Find where the given text appears and provide that cell's center as [X, Y] coordinate. 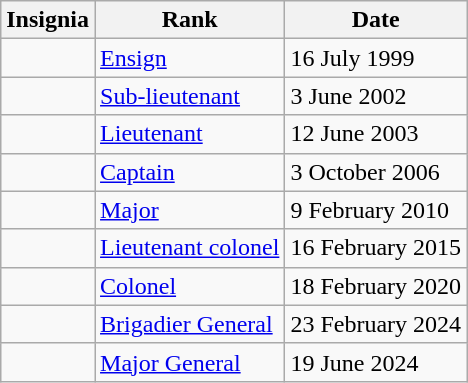
Major General [190, 362]
Date [376, 20]
Captain [190, 172]
16 July 1999 [376, 58]
Rank [190, 20]
Insignia [48, 20]
12 June 2003 [376, 134]
16 February 2015 [376, 248]
Ensign [190, 58]
Sub-lieutenant [190, 96]
Colonel [190, 286]
3 October 2006 [376, 172]
18 February 2020 [376, 286]
Lieutenant [190, 134]
Major [190, 210]
Brigadier General [190, 324]
23 February 2024 [376, 324]
19 June 2024 [376, 362]
3 June 2002 [376, 96]
9 February 2010 [376, 210]
Lieutenant colonel [190, 248]
